Return the (x, y) coordinate for the center point of the cell that contains the specified text.  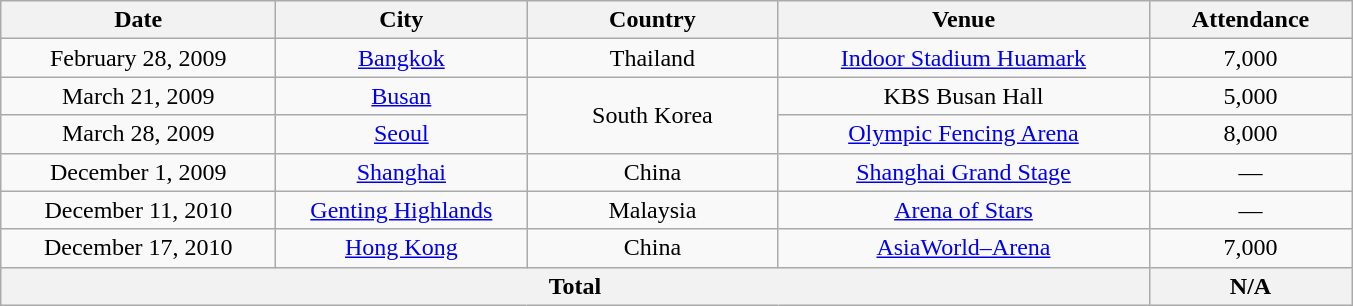
Olympic Fencing Arena (964, 134)
Malaysia (652, 210)
Bangkok (402, 58)
Date (138, 20)
March 21, 2009 (138, 96)
December 11, 2010 (138, 210)
Indoor Stadium Huamark (964, 58)
Arena of Stars (964, 210)
Venue (964, 20)
Attendance (1250, 20)
Hong Kong (402, 248)
KBS Busan Hall (964, 96)
December 1, 2009 (138, 172)
Shanghai (402, 172)
8,000 (1250, 134)
South Korea (652, 115)
February 28, 2009 (138, 58)
N/A (1250, 286)
Country (652, 20)
Genting Highlands (402, 210)
AsiaWorld–Arena (964, 248)
Thailand (652, 58)
March 28, 2009 (138, 134)
December 17, 2010 (138, 248)
Total (575, 286)
City (402, 20)
Seoul (402, 134)
Shanghai Grand Stage (964, 172)
5,000 (1250, 96)
Busan (402, 96)
